Determine the (X, Y) coordinate at the center of the cell enclosing the given text.  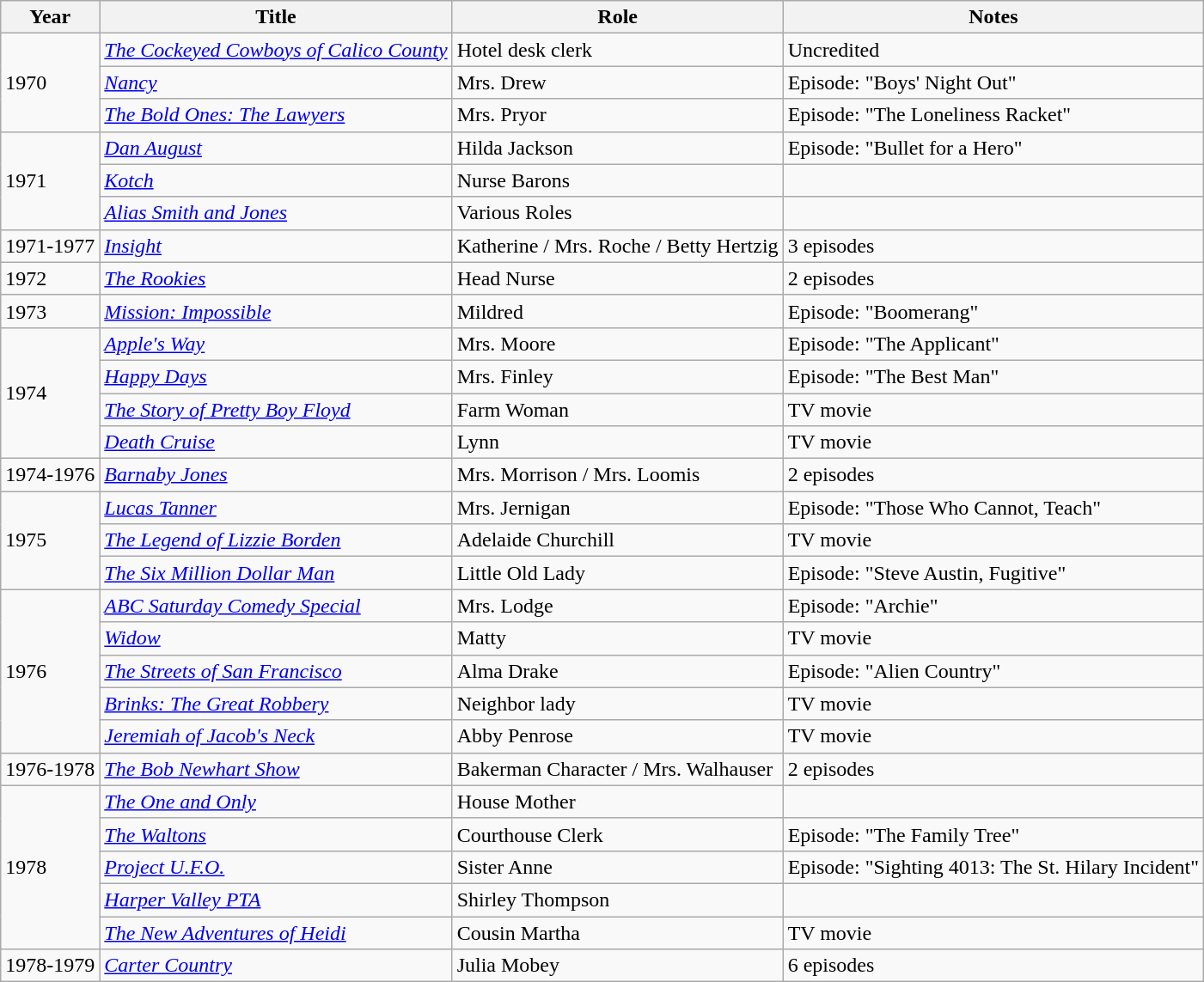
Episode: "The Applicant" (993, 344)
The Rookies (276, 278)
Mrs. Morrison / Mrs. Loomis (617, 475)
1971-1977 (50, 246)
Happy Days (276, 376)
6 episodes (993, 966)
The Bold Ones: The Lawyers (276, 115)
Notes (993, 17)
Little Old Lady (617, 573)
1978-1979 (50, 966)
Jeremiah of Jacob's Neck (276, 736)
Episode: "Those Who Cannot, Teach" (993, 508)
Apple's Way (276, 344)
1974 (50, 393)
Episode: "Boys' Night Out" (993, 82)
1971 (50, 180)
1976 (50, 671)
Episode: "The Loneliness Racket" (993, 115)
Episode: "The Best Man" (993, 376)
Widow (276, 638)
1970 (50, 82)
Year (50, 17)
Abby Penrose (617, 736)
Episode: "Boomerang" (993, 311)
Death Cruise (276, 442)
ABC Saturday Comedy Special (276, 606)
Alma Drake (617, 671)
Courthouse Clerk (617, 834)
The Waltons (276, 834)
House Mother (617, 802)
Farm Woman (617, 410)
Insight (276, 246)
1975 (50, 540)
The Streets of San Francisco (276, 671)
Shirley Thompson (617, 900)
Carter Country (276, 966)
Dan August (276, 148)
Mrs. Pryor (617, 115)
Episode: "The Family Tree" (993, 834)
1976-1978 (50, 769)
Mildred (617, 311)
Hilda Jackson (617, 148)
The Cockeyed Cowboys of Calico County (276, 50)
The Bob Newhart Show (276, 769)
Mrs. Jernigan (617, 508)
Project U.F.O. (276, 867)
Various Roles (617, 213)
The Six Million Dollar Man (276, 573)
Lucas Tanner (276, 508)
Mrs. Finley (617, 376)
Harper Valley PTA (276, 900)
Cousin Martha (617, 932)
Sister Anne (617, 867)
Katherine / Mrs. Roche / Betty Hertzig (617, 246)
Episode: "Steve Austin, Fugitive" (993, 573)
Kotch (276, 180)
Head Nurse (617, 278)
Role (617, 17)
Title (276, 17)
Mrs. Moore (617, 344)
Episode: "Bullet for a Hero" (993, 148)
Alias Smith and Jones (276, 213)
Bakerman Character / Mrs. Walhauser (617, 769)
1972 (50, 278)
Hotel desk clerk (617, 50)
Episode: "Alien Country" (993, 671)
The Story of Pretty Boy Floyd (276, 410)
The One and Only (276, 802)
Nurse Barons (617, 180)
1978 (50, 867)
The New Adventures of Heidi (276, 932)
Barnaby Jones (276, 475)
Uncredited (993, 50)
Neighbor lady (617, 704)
The Legend of Lizzie Borden (276, 540)
3 episodes (993, 246)
1973 (50, 311)
Brinks: The Great Robbery (276, 704)
Adelaide Churchill (617, 540)
Mrs. Drew (617, 82)
Mrs. Lodge (617, 606)
Lynn (617, 442)
Episode: "Sighting 4013: The St. Hilary Incident" (993, 867)
Matty (617, 638)
1974-1976 (50, 475)
Julia Mobey (617, 966)
Mission: Impossible (276, 311)
Nancy (276, 82)
Episode: "Archie" (993, 606)
